Determine the [X, Y] coordinate at the center of the cell enclosing the given text.  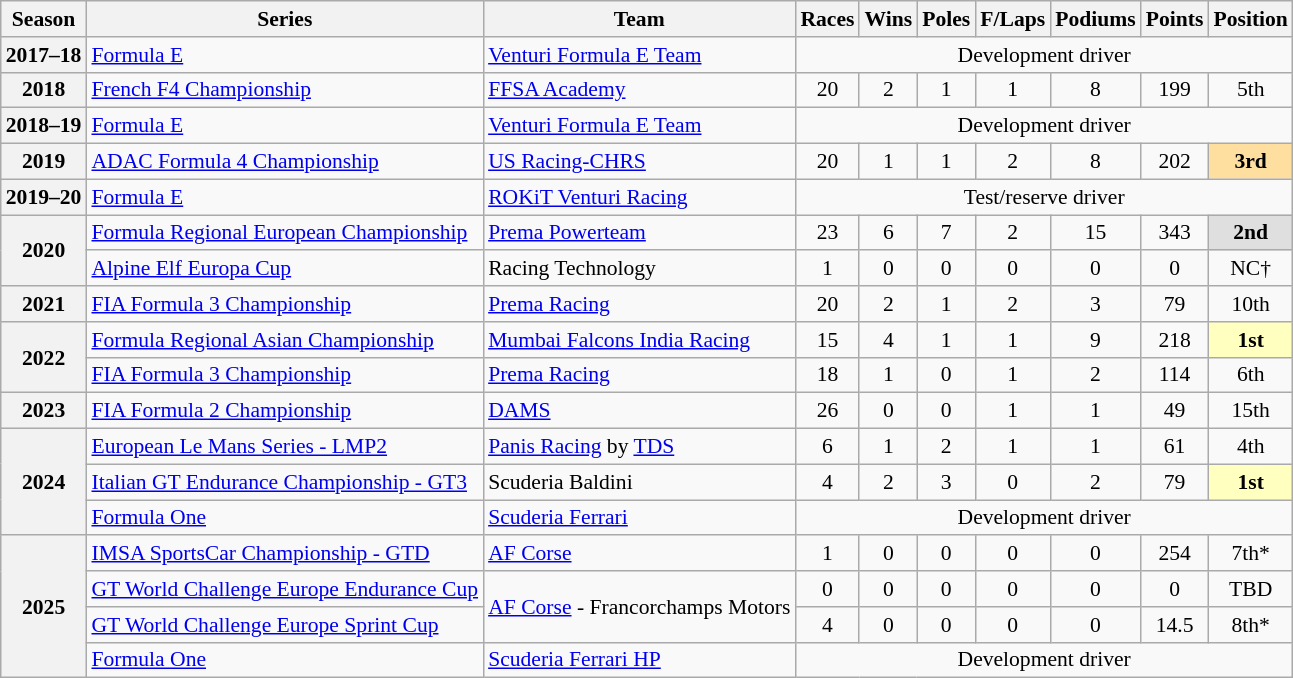
199 [1175, 90]
Podiums [1096, 19]
2022 [44, 358]
Alpine Elf Europa Cup [284, 269]
Formula Regional European Championship [284, 233]
AF Corse - Francorchamps Motors [639, 606]
7th* [1250, 554]
2024 [44, 482]
14.5 [1175, 625]
IMSA SportsCar Championship - GTD [284, 554]
GT World Challenge Europe Endurance Cup [284, 589]
2025 [44, 607]
23 [827, 233]
7 [946, 233]
2021 [44, 304]
3rd [1250, 162]
2019 [44, 162]
202 [1175, 162]
Team [639, 19]
Scuderia Ferrari [639, 518]
2023 [44, 411]
2020 [44, 250]
AF Corse [639, 554]
Racing Technology [639, 269]
254 [1175, 554]
TBD [1250, 589]
Points [1175, 19]
ROKiT Venturi Racing [639, 197]
Position [1250, 19]
9 [1096, 340]
Scuderia Baldini [639, 482]
114 [1175, 375]
15th [1250, 411]
Scuderia Ferrari HP [639, 660]
4th [1250, 447]
5th [1250, 90]
US Racing-CHRS [639, 162]
2019–20 [44, 197]
218 [1175, 340]
343 [1175, 233]
French F4 Championship [284, 90]
ADAC Formula 4 Championship [284, 162]
10th [1250, 304]
GT World Challenge Europe Sprint Cup [284, 625]
Races [827, 19]
8th* [1250, 625]
26 [827, 411]
Italian GT Endurance Championship - GT3 [284, 482]
2nd [1250, 233]
F/Laps [1012, 19]
Wins [888, 19]
NC† [1250, 269]
Season [44, 19]
Series [284, 19]
2017–18 [44, 55]
Poles [946, 19]
Test/reserve driver [1044, 197]
2018 [44, 90]
European Le Mans Series - LMP2 [284, 447]
61 [1175, 447]
6th [1250, 375]
49 [1175, 411]
FIA Formula 2 Championship [284, 411]
2018–19 [44, 126]
Panis Racing by TDS [639, 447]
FFSA Academy [639, 90]
Prema Powerteam [639, 233]
DAMS [639, 411]
18 [827, 375]
Formula Regional Asian Championship [284, 340]
Mumbai Falcons India Racing [639, 340]
